Return [X, Y] of the center of cell containing provided text 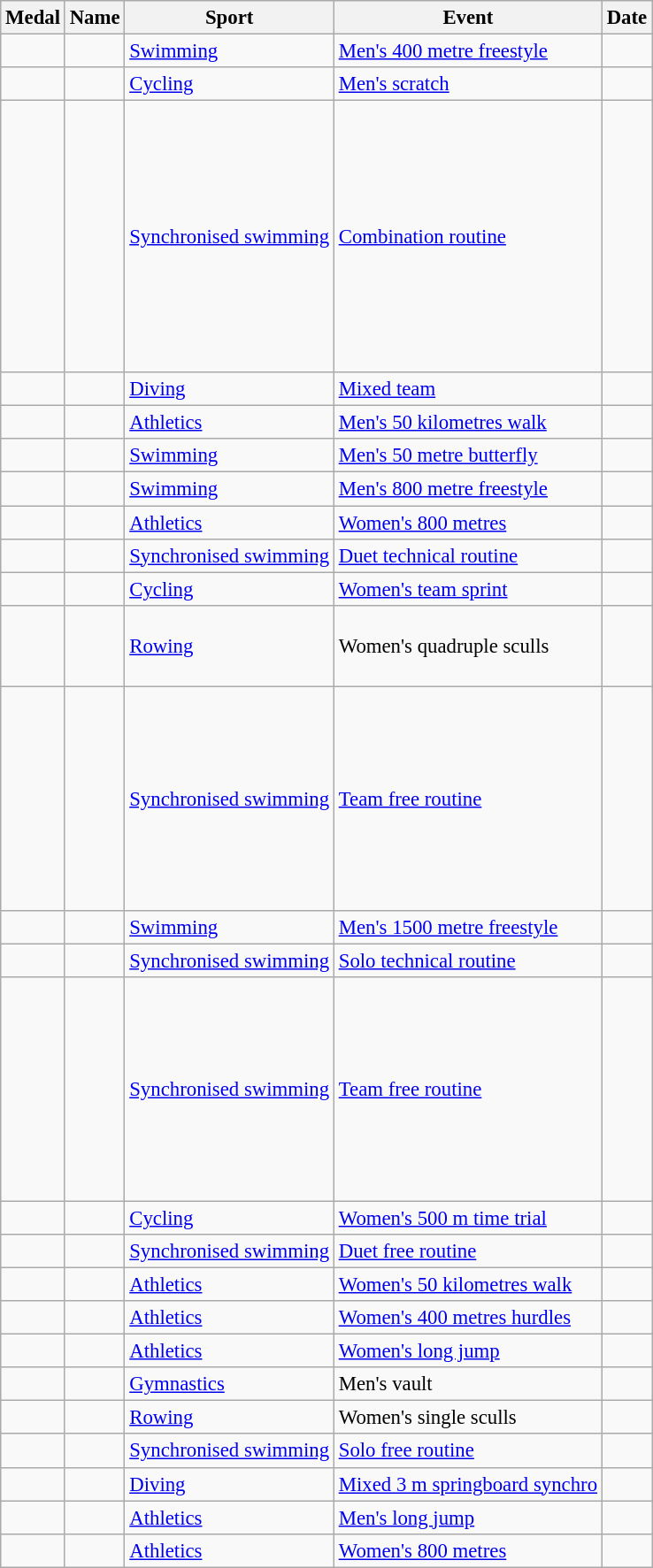
Date [626, 18]
Men's 1500 metre freestyle [467, 928]
Women's single sculls [467, 1418]
Men's scratch [467, 84]
Women's long jump [467, 1351]
Combination routine [467, 237]
Women's team sprint [467, 589]
Men's 800 metre freestyle [467, 489]
Men's long jump [467, 1518]
Mixed team [467, 389]
Medal [34, 18]
Duet free routine [467, 1251]
Solo technical routine [467, 960]
Gymnastics [230, 1384]
Men's 50 metre butterfly [467, 455]
Name [95, 18]
Duet technical routine [467, 555]
Women's 400 metres hurdles [467, 1318]
Women's 500 m time trial [467, 1218]
Men's 400 metre freestyle [467, 51]
Event [467, 18]
Mixed 3 m springboard synchro [467, 1484]
Men's 50 kilometres walk [467, 423]
Women's 50 kilometres walk [467, 1285]
Women's quadruple sculls [467, 646]
Men's vault [467, 1384]
Sport [230, 18]
Solo free routine [467, 1451]
